Extract the (X, Y) coordinate from the center of the cell holding the provided text.  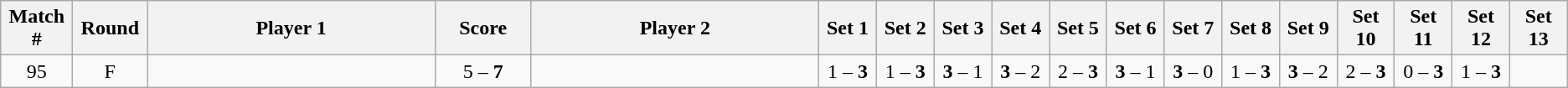
Set 9 (1308, 28)
Set 1 (848, 28)
Set 8 (1251, 28)
F (111, 71)
Set 4 (1020, 28)
Set 11 (1424, 28)
Round (111, 28)
5 – 7 (482, 71)
Set 2 (905, 28)
Set 12 (1481, 28)
0 – 3 (1424, 71)
Score (482, 28)
Set 5 (1079, 28)
Set 6 (1136, 28)
Player 2 (675, 28)
Player 1 (291, 28)
3 – 0 (1193, 71)
Set 10 (1365, 28)
Set 7 (1193, 28)
Set 3 (963, 28)
Match # (37, 28)
95 (37, 71)
Set 13 (1538, 28)
